Locate the cell with the specified text and output its [X, Y] center coordinate. 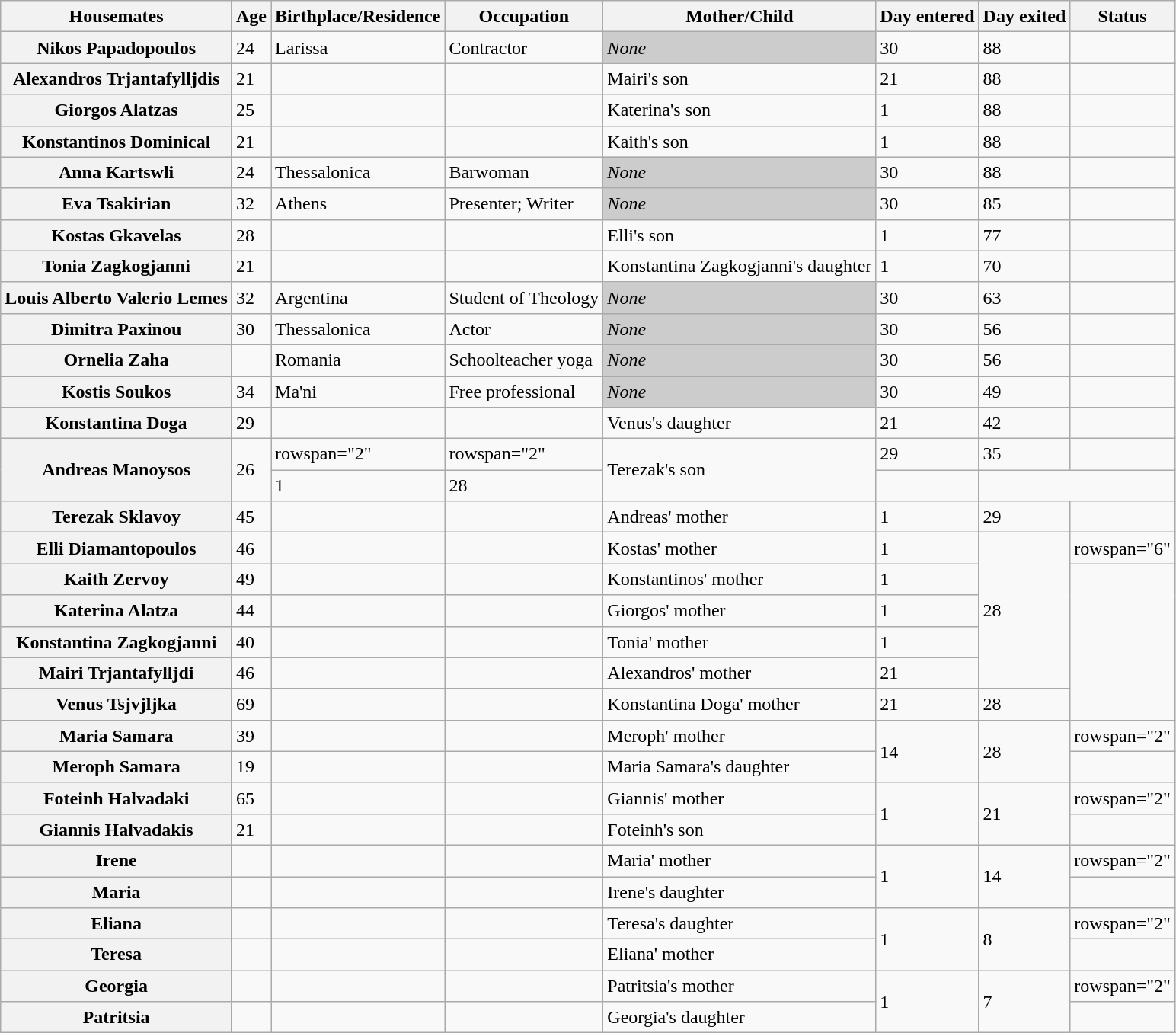
Housemates [117, 17]
Kaith Zervoy [117, 579]
Mother/Child [740, 17]
Alexandros' mother [740, 673]
Mairi's son [740, 79]
Maria [117, 891]
Venus's daughter [740, 424]
Status [1123, 17]
Athens [358, 204]
Konstantina Doga [117, 424]
69 [251, 704]
Irene [117, 861]
39 [251, 736]
Kostas Gkavelas [117, 235]
Alexandros Trjantafylljdis [117, 79]
25 [251, 110]
Giannis Halvadakis [117, 829]
Konstantina Doga' mother [740, 704]
Tonia' mother [740, 641]
42 [1024, 424]
44 [251, 611]
Eva Tsakirian [117, 204]
Foteinh's son [740, 829]
Irene's daughter [740, 891]
Konstantina Zagkogjanni's daughter [740, 267]
40 [251, 641]
65 [251, 798]
Giannis' mother [740, 798]
Eliana [117, 923]
Teresa [117, 955]
Meroph' mother [740, 736]
Konstantina Zagkogjanni [117, 641]
Andreas Manoysos [117, 470]
Day entered [928, 17]
Elli's son [740, 235]
Meroph Samara [117, 766]
Barwoman [524, 172]
35 [1024, 454]
Foteinh Halvadaki [117, 798]
26 [251, 470]
Age [251, 17]
Georgia [117, 986]
Actor [524, 329]
Presenter; Writer [524, 204]
Kaith's son [740, 142]
rowspan="6" [1123, 548]
Student of Theology [524, 297]
Free professional [524, 392]
Giorgos' mother [740, 611]
Ma'ni [358, 392]
Terezak Sklavoy [117, 516]
7 [1024, 1002]
77 [1024, 235]
Kostis Soukos [117, 392]
Day exited [1024, 17]
Birthplace/Residence [358, 17]
Romania [358, 360]
Patritsia's mother [740, 986]
Maria Samara's daughter [740, 766]
Katerina Alatza [117, 611]
Ornelia Zaha [117, 360]
Contractor [524, 47]
Georgia's daughter [740, 1018]
Konstantinos Dominical [117, 142]
Louis Alberto Valerio Lemes [117, 297]
70 [1024, 267]
45 [251, 516]
Eliana' mother [740, 955]
Terezak's son [740, 470]
Maria Samara [117, 736]
85 [1024, 204]
Schoolteacher yoga [524, 360]
Occupation [524, 17]
Larissa [358, 47]
34 [251, 392]
63 [1024, 297]
Dimitra Paxinou [117, 329]
Katerina's son [740, 110]
Patritsia [117, 1018]
Argentina [358, 297]
Mairi Trjantafylljdi [117, 673]
8 [1024, 939]
Venus Tsjvjljka [117, 704]
Anna Kartswli [117, 172]
Nikos Papadopoulos [117, 47]
Tonia Zagkogjanni [117, 267]
Giorgos Alatzas [117, 110]
Teresa's daughter [740, 923]
Maria' mother [740, 861]
19 [251, 766]
Elli Diamantopoulos [117, 548]
Kostas' mother [740, 548]
Andreas' mother [740, 516]
Konstantinos' mother [740, 579]
